Search for the cell housing the specified text and yield its (x, y) center coordinate. 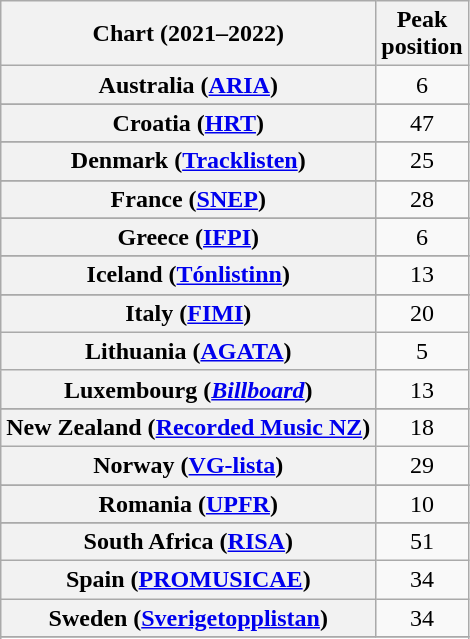
South Africa (RISA) (188, 542)
Luxembourg (Billboard) (188, 389)
Norway (VG-lista) (188, 465)
Australia (ARIA) (188, 85)
10 (422, 503)
25 (422, 161)
France (SNEP) (188, 199)
18 (422, 427)
Romania (UPFR) (188, 503)
20 (422, 313)
Denmark (Tracklisten) (188, 161)
New Zealand (Recorded Music NZ) (188, 427)
28 (422, 199)
Sweden (Sverigetopplistan) (188, 618)
Italy (FIMI) (188, 313)
Lithuania (AGATA) (188, 351)
51 (422, 542)
Peakposition (422, 34)
Greece (IFPI) (188, 237)
Croatia (HRT) (188, 123)
5 (422, 351)
Spain (PROMUSICAE) (188, 580)
Iceland (Tónlistinn) (188, 275)
Chart (2021–2022) (188, 34)
29 (422, 465)
47 (422, 123)
